Search for the cell housing the specified text and yield its [X, Y] center coordinate. 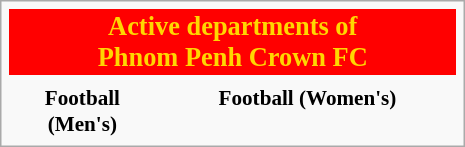
Football (Men's) [82, 111]
Football (Women's) [308, 111]
Active departments ofPhnom Penh Crown FC [232, 42]
